Output the (X, Y) coordinate of the center of the cell containing the given text.  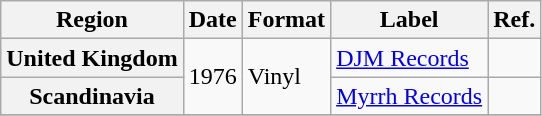
Region (92, 20)
DJM Records (410, 58)
Format (286, 20)
Vinyl (286, 77)
1976 (212, 77)
Ref. (514, 20)
Date (212, 20)
Myrrh Records (410, 96)
Label (410, 20)
Scandinavia (92, 96)
United Kingdom (92, 58)
